From the cell containing the given text, extract its center point as [X, Y] coordinate. 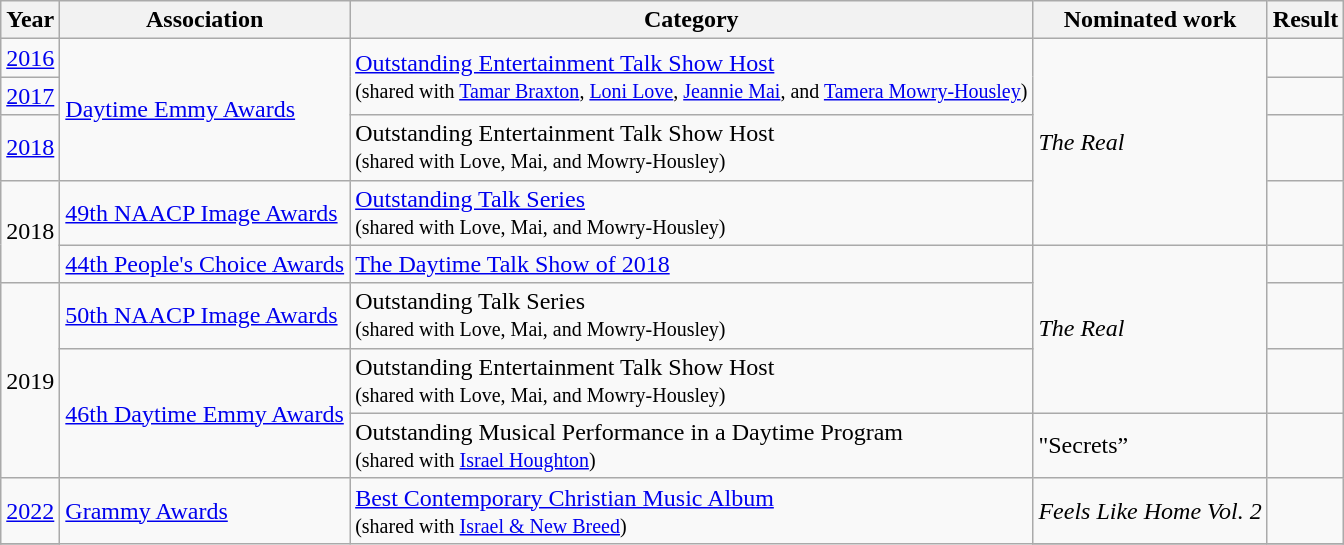
Nominated work [1150, 20]
Feels Like Home Vol. 2 [1150, 510]
Best Contemporary Christian Music Album(shared with Israel & New Breed) [692, 510]
2017 [30, 96]
49th NAACP Image Awards [205, 212]
Association [205, 20]
Year [30, 20]
50th NAACP Image Awards [205, 316]
Result [1305, 20]
"Secrets” [1150, 446]
Category [692, 20]
Daytime Emmy Awards [205, 110]
Outstanding Musical Performance in a Daytime Program(shared with Israel Houghton) [692, 446]
Outstanding Entertainment Talk Show Host(shared with Tamar Braxton, Loni Love, Jeannie Mai, and Tamera Mowry-Housley) [692, 77]
The Daytime Talk Show of 2018 [692, 264]
Grammy Awards [205, 510]
46th Daytime Emmy Awards [205, 413]
2016 [30, 58]
2022 [30, 510]
44th People's Choice Awards [205, 264]
2019 [30, 380]
